Capture the cell that displays the provided text and extract its [x, y] central coordinate. 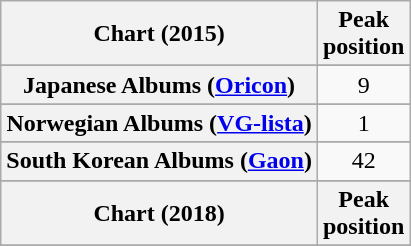
Japanese Albums (Oricon) [160, 85]
1 [363, 123]
9 [363, 85]
42 [363, 161]
Chart (2018) [160, 212]
Chart (2015) [160, 34]
Norwegian Albums (VG-lista) [160, 123]
South Korean Albums (Gaon) [160, 161]
